From the cell containing the given text, extract its center point as (x, y) coordinate. 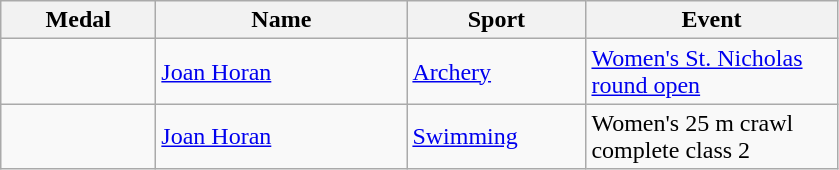
Sport (496, 20)
Archery (496, 72)
Medal (78, 20)
Women's St. Nicholas round open (712, 72)
Event (712, 20)
Swimming (496, 136)
Name (282, 20)
Women's 25 m crawl complete class 2 (712, 136)
